Find where the given text appears and provide that cell's center as [x, y] coordinate. 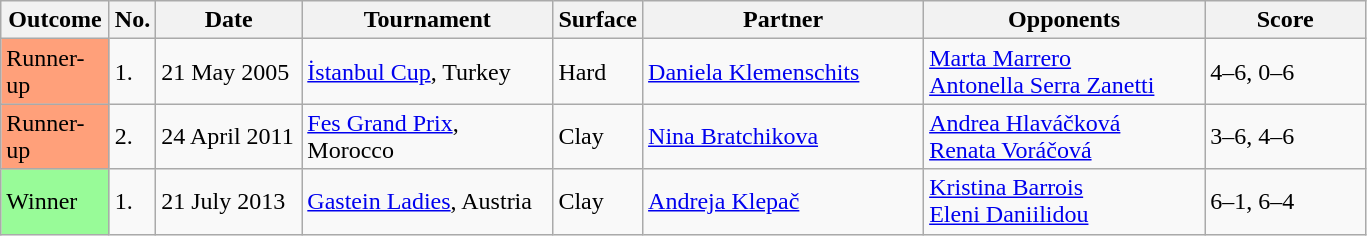
Fes Grand Prix, Morocco [428, 136]
Winner [56, 202]
Daniela Klemenschits [784, 72]
No. [132, 20]
Score [1286, 20]
İstanbul Cup, Turkey [428, 72]
Nina Bratchikova [784, 136]
21 July 2013 [229, 202]
Andreja Klepač [784, 202]
Surface [598, 20]
Date [229, 20]
2. [132, 136]
6–1, 6–4 [1286, 202]
Partner [784, 20]
Outcome [56, 20]
Gastein Ladies, Austria [428, 202]
Marta Marrero Antonella Serra Zanetti [1064, 72]
4–6, 0–6 [1286, 72]
Hard [598, 72]
Kristina Barrois Eleni Daniilidou [1064, 202]
24 April 2011 [229, 136]
Andrea Hlaváčková Renata Voráčová [1064, 136]
Opponents [1064, 20]
3–6, 4–6 [1286, 136]
21 May 2005 [229, 72]
Tournament [428, 20]
